Pinpoint the cell where the given text exists, returning its (X, Y) midpoint coordinate. 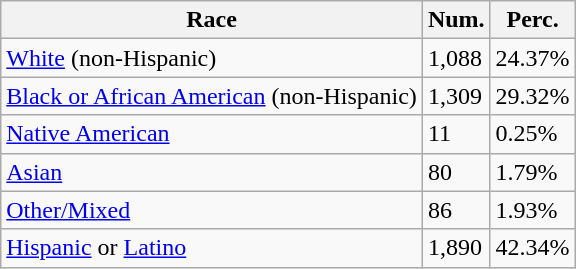
Black or African American (non-Hispanic) (212, 96)
Other/Mixed (212, 210)
1,309 (456, 96)
Hispanic or Latino (212, 248)
42.34% (532, 248)
24.37% (532, 58)
Asian (212, 172)
1,088 (456, 58)
1.79% (532, 172)
Num. (456, 20)
0.25% (532, 134)
1,890 (456, 248)
1.93% (532, 210)
White (non-Hispanic) (212, 58)
Native American (212, 134)
Perc. (532, 20)
86 (456, 210)
80 (456, 172)
Race (212, 20)
11 (456, 134)
29.32% (532, 96)
